Scan for the cell matching the given text and deliver its [X, Y] coordinate at center. 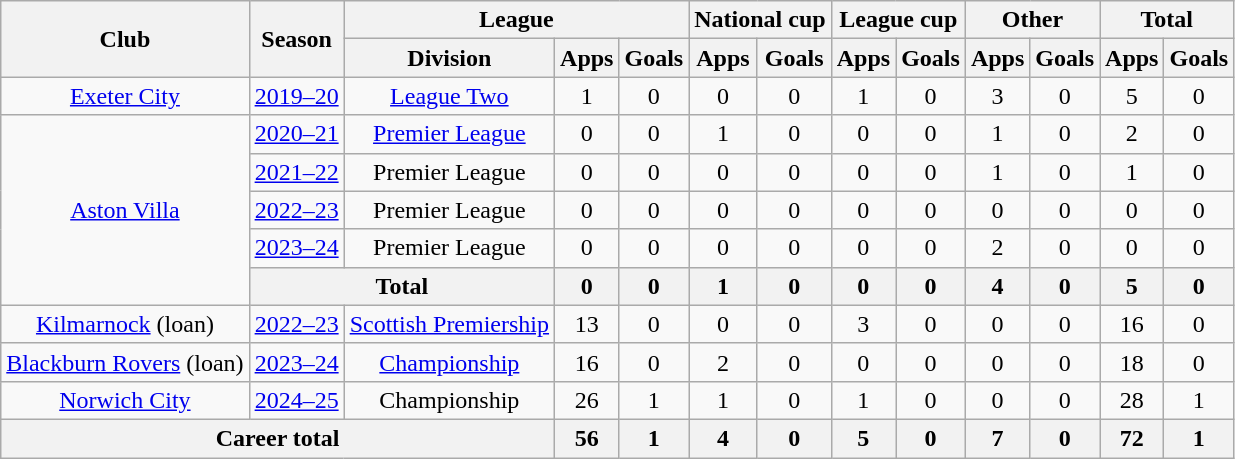
2019–20 [296, 96]
Exeter City [125, 96]
Career total [278, 438]
Other [1032, 20]
League cup [898, 20]
Norwich City [125, 400]
28 [1132, 400]
Scottish Premiership [449, 324]
Season [296, 39]
2020–21 [296, 134]
League Two [449, 96]
Kilmarnock (loan) [125, 324]
Division [449, 58]
Club [125, 39]
Blackburn Rovers (loan) [125, 362]
7 [997, 438]
13 [587, 324]
18 [1132, 362]
56 [587, 438]
2024–25 [296, 400]
National cup [760, 20]
Aston Villa [125, 210]
2021–22 [296, 172]
72 [1132, 438]
26 [587, 400]
League [516, 20]
